Extract the [X, Y] coordinate from the center of the cell holding the provided text.  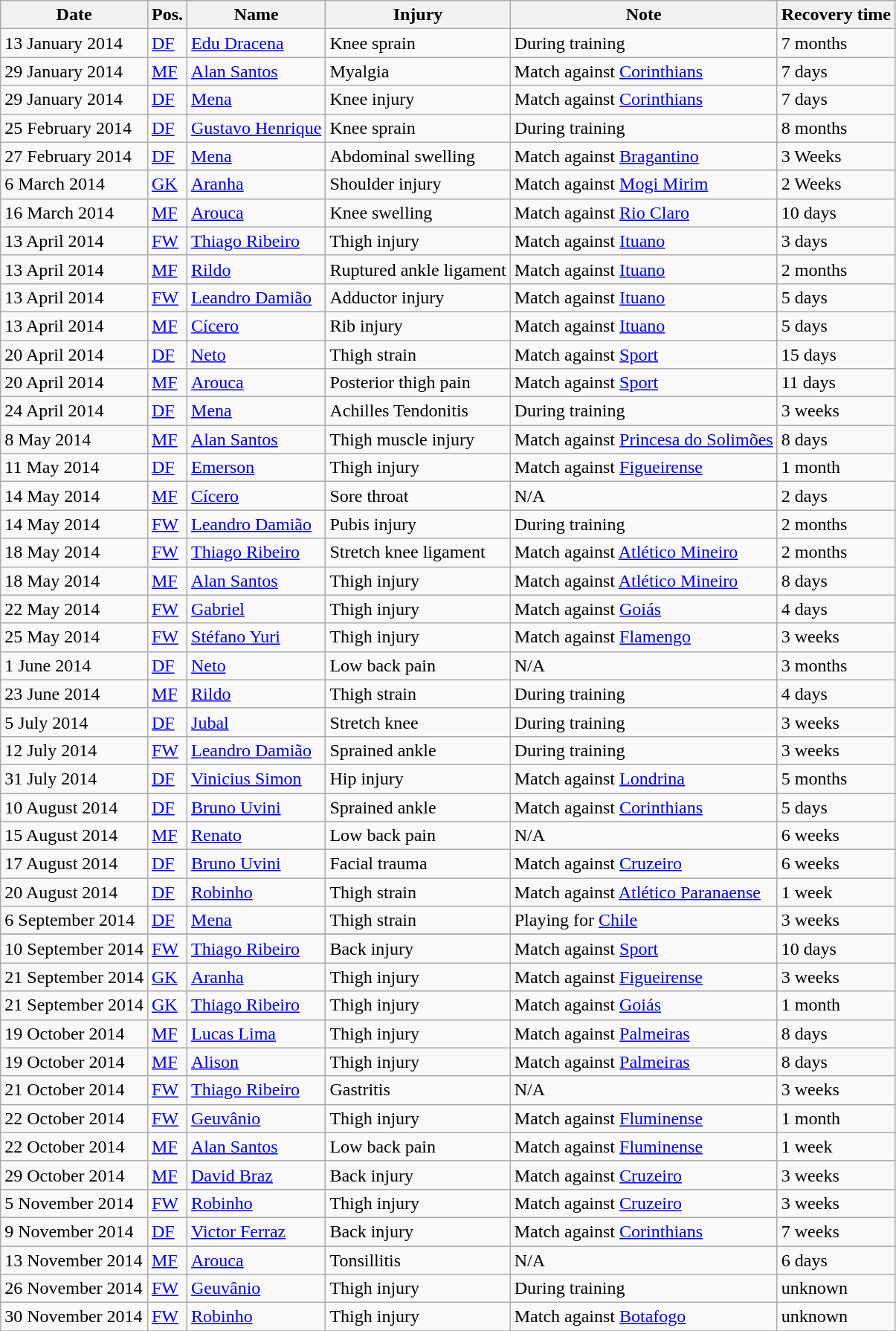
3 months [836, 665]
10 September 2014 [74, 949]
Gabriel [257, 609]
Shoulder injury [418, 184]
Posterior thigh pain [418, 383]
5 July 2014 [74, 722]
Thigh muscle injury [418, 439]
5 November 2014 [74, 1203]
17 August 2014 [74, 864]
27 February 2014 [74, 156]
24 April 2014 [74, 411]
Edu Dracena [257, 43]
26 November 2014 [74, 1289]
8 months [836, 128]
15 days [836, 355]
Pos. [167, 15]
6 March 2014 [74, 184]
Stretch knee ligament [418, 552]
5 months [836, 779]
Victor Ferraz [257, 1231]
13 November 2014 [74, 1260]
Achilles Tendonitis [418, 411]
2 Weeks [836, 184]
Gastritis [418, 1090]
Match against Botafogo [644, 1317]
23 June 2014 [74, 694]
9 November 2014 [74, 1231]
Renato [257, 836]
Alison [257, 1062]
Match against Rio Claro [644, 213]
Rib injury [418, 326]
Emerson [257, 468]
Vinicius Simon [257, 779]
11 May 2014 [74, 468]
16 March 2014 [74, 213]
Match against Mogi Mirim [644, 184]
21 October 2014 [74, 1090]
Match against Princesa do Solimões [644, 439]
20 August 2014 [74, 892]
Lucas Lima [257, 1034]
Knee injury [418, 100]
Date [74, 15]
25 May 2014 [74, 637]
Match against Atlético Paranaense [644, 892]
7 weeks [836, 1231]
Recovery time [836, 15]
3 Weeks [836, 156]
6 September 2014 [74, 921]
Stretch knee [418, 722]
10 August 2014 [74, 807]
Pubis injury [418, 524]
11 days [836, 383]
Injury [418, 15]
Match against Londrina [644, 779]
22 May 2014 [74, 609]
Knee swelling [418, 213]
Playing for Chile [644, 921]
30 November 2014 [74, 1317]
David Braz [257, 1175]
Jubal [257, 722]
15 August 2014 [74, 836]
1 June 2014 [74, 665]
7 months [836, 43]
13 January 2014 [74, 43]
Myalgia [418, 71]
25 February 2014 [74, 128]
Facial trauma [418, 864]
Name [257, 15]
Hip injury [418, 779]
Abdominal swelling [418, 156]
Match against Bragantino [644, 156]
Stéfano Yuri [257, 637]
Gustavo Henrique [257, 128]
8 May 2014 [74, 439]
Ruptured ankle ligament [418, 269]
12 July 2014 [74, 750]
6 days [836, 1260]
31 July 2014 [74, 779]
Sore throat [418, 496]
Note [644, 15]
Tonsillitis [418, 1260]
29 October 2014 [74, 1175]
2 days [836, 496]
3 days [836, 241]
Match against Flamengo [644, 637]
Adductor injury [418, 297]
